Identify which cell holds the provided text, then report its [X, Y] central coordinate. 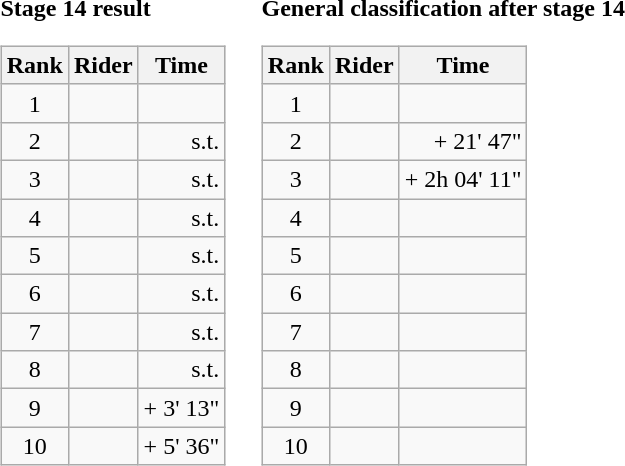
+ 2h 04' 11" [463, 179]
+ 3' 13" [182, 408]
+ 5' 36" [182, 446]
+ 21' 47" [463, 141]
